Return the [x, y] coordinate for the center point of the cell that contains the specified text.  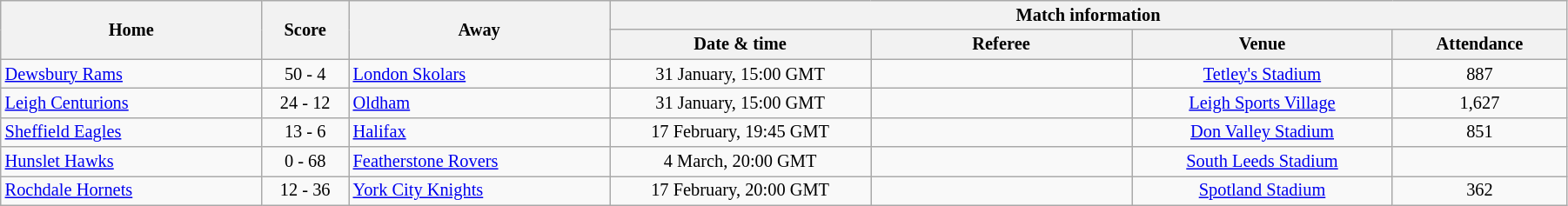
Date & time [740, 44]
Oldham [479, 103]
50 - 4 [305, 74]
4 March, 20:00 GMT [740, 162]
Spotland Stadium [1263, 190]
Dewsbury Rams [131, 74]
887 [1479, 74]
17 February, 20:00 GMT [740, 190]
851 [1479, 132]
Venue [1263, 44]
Sheffield Eagles [131, 132]
London Skolars [479, 74]
Hunslet Hawks [131, 162]
Leigh Sports Village [1263, 103]
Score [305, 30]
362 [1479, 190]
Attendance [1479, 44]
Halifax [479, 132]
Leigh Centurions [131, 103]
Match information [1089, 15]
Home [131, 30]
Tetley's Stadium [1263, 74]
York City Knights [479, 190]
12 - 36 [305, 190]
Featherstone Rovers [479, 162]
24 - 12 [305, 103]
Away [479, 30]
17 February, 19:45 GMT [740, 132]
Don Valley Stadium [1263, 132]
South Leeds Stadium [1263, 162]
1,627 [1479, 103]
Referee [1002, 44]
13 - 6 [305, 132]
Rochdale Hornets [131, 190]
0 - 68 [305, 162]
